Provide the [X, Y] coordinate of the cell's center where the given text is located.  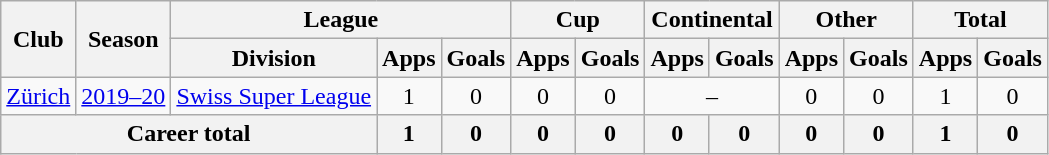
Club [38, 39]
Zürich [38, 96]
2019–20 [124, 96]
League [341, 20]
Career total [189, 134]
Swiss Super League [274, 96]
Cup [578, 20]
Division [274, 58]
Continental [712, 20]
Total [980, 20]
Season [124, 39]
Other [846, 20]
– [712, 96]
